From the cell containing the given text, extract its center point as [X, Y] coordinate. 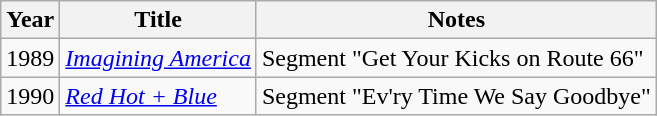
Segment "Ev'ry Time We Say Goodbye" [456, 96]
Year [30, 20]
1990 [30, 96]
Segment "Get Your Kicks on Route 66" [456, 58]
Imagining America [158, 58]
Notes [456, 20]
Red Hot + Blue [158, 96]
1989 [30, 58]
Title [158, 20]
